Output the (X, Y) coordinate of the center of the cell containing the given text.  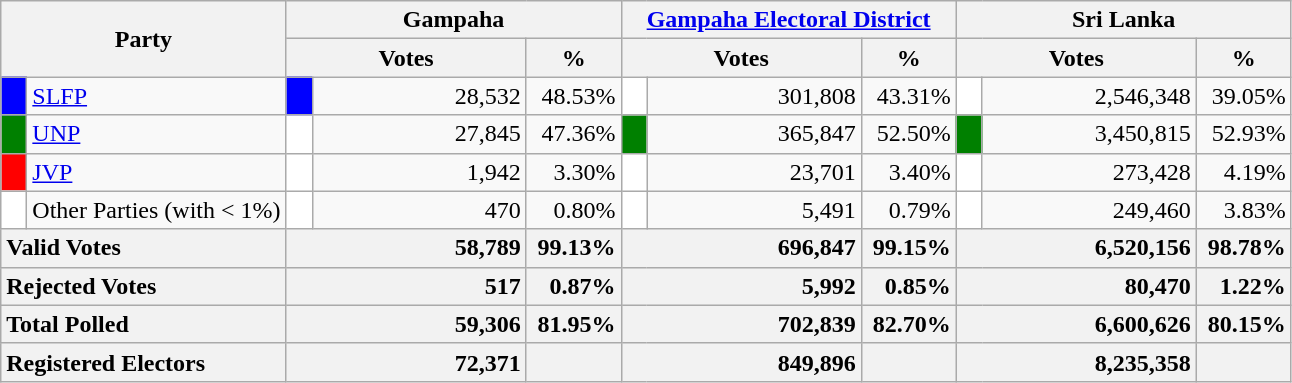
82.70% (908, 324)
1,942 (419, 172)
Total Polled (144, 324)
3.83% (1244, 210)
517 (406, 286)
0.85% (908, 286)
6,520,156 (1076, 248)
72,371 (406, 362)
98.78% (1244, 248)
52.93% (1244, 134)
Gampaha (454, 20)
249,460 (1089, 210)
702,839 (741, 324)
52.50% (908, 134)
JVP (156, 172)
43.31% (908, 96)
UNP (156, 134)
3,450,815 (1089, 134)
696,847 (741, 248)
28,532 (419, 96)
273,428 (1089, 172)
80,470 (1076, 286)
Registered Electors (144, 362)
0.80% (574, 210)
2,546,348 (1089, 96)
5,491 (754, 210)
47.36% (574, 134)
99.13% (574, 248)
48.53% (574, 96)
470 (419, 210)
301,808 (754, 96)
Party (144, 39)
81.95% (574, 324)
Rejected Votes (144, 286)
39.05% (1244, 96)
4.19% (1244, 172)
3.40% (908, 172)
58,789 (406, 248)
6,600,626 (1076, 324)
Other Parties (with < 1%) (156, 210)
3.30% (574, 172)
Valid Votes (144, 248)
80.15% (1244, 324)
8,235,358 (1076, 362)
1.22% (1244, 286)
59,306 (406, 324)
99.15% (908, 248)
27,845 (419, 134)
Sri Lanka (1124, 20)
Gampaha Electoral District (788, 20)
0.87% (574, 286)
365,847 (754, 134)
5,992 (741, 286)
0.79% (908, 210)
SLFP (156, 96)
849,896 (741, 362)
23,701 (754, 172)
